Return (x, y) of the center of cell containing provided text 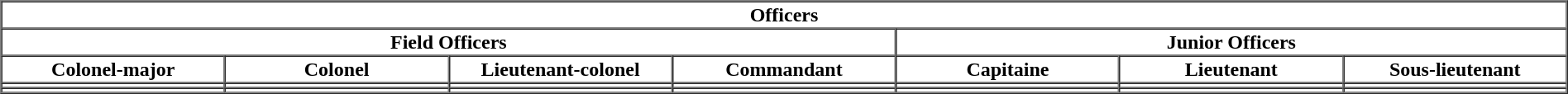
Lieutenant-colonel (560, 69)
Commandant (784, 69)
Colonel (337, 69)
Lieutenant (1231, 69)
Field Officers (449, 41)
Capitaine (1007, 69)
Officers (784, 15)
Junior Officers (1231, 41)
Sous-lieutenant (1455, 69)
Colonel-major (113, 69)
